Return the [X, Y] coordinate for the center point of the cell that contains the specified text.  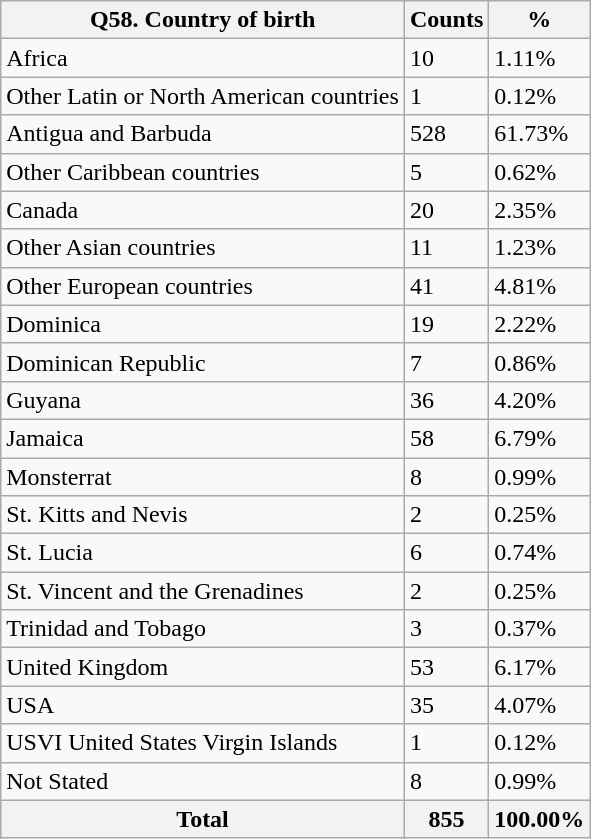
855 [446, 819]
Trinidad and Tobago [203, 629]
St. Lucia [203, 553]
6.17% [540, 667]
United Kingdom [203, 667]
19 [446, 324]
Antigua and Barbuda [203, 134]
2.22% [540, 324]
36 [446, 400]
41 [446, 286]
2.35% [540, 210]
St. Kitts and Nevis [203, 515]
1.23% [540, 248]
0.62% [540, 172]
Not Stated [203, 781]
1.11% [540, 58]
Q58. Country of birth [203, 20]
Africa [203, 58]
USVI United States Virgin Islands [203, 743]
Monsterrat [203, 477]
Canada [203, 210]
6.79% [540, 438]
4.07% [540, 705]
4.81% [540, 286]
100.00% [540, 819]
Guyana [203, 400]
20 [446, 210]
53 [446, 667]
3 [446, 629]
Dominican Republic [203, 362]
5 [446, 172]
4.20% [540, 400]
35 [446, 705]
% [540, 20]
11 [446, 248]
0.86% [540, 362]
0.37% [540, 629]
Other European countries [203, 286]
Other Latin or North American countries [203, 96]
St. Vincent and the Grenadines [203, 591]
58 [446, 438]
Other Caribbean countries [203, 172]
USA [203, 705]
Dominica [203, 324]
0.74% [540, 553]
528 [446, 134]
61.73% [540, 134]
10 [446, 58]
Counts [446, 20]
Total [203, 819]
6 [446, 553]
7 [446, 362]
Other Asian countries [203, 248]
Jamaica [203, 438]
